Return the (x, y) coordinate for the center point of the cell that contains the specified text.  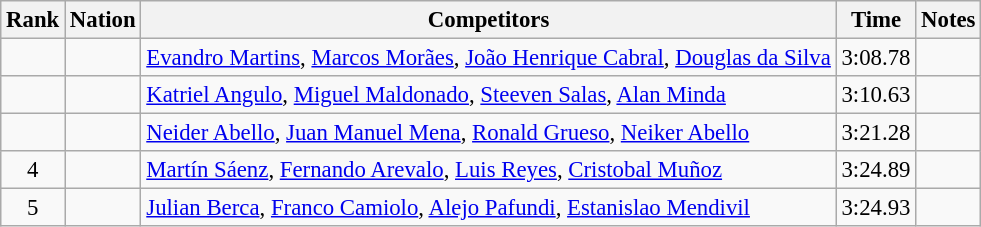
Martín Sáenz, Fernando Arevalo, Luis Reyes, Cristobal Muñoz (488, 170)
3:08.78 (876, 58)
3:24.89 (876, 170)
Julian Berca, Franco Camiolo, Alejo Pafundi, Estanislao Mendivil (488, 208)
4 (33, 170)
Time (876, 20)
Katriel Angulo, Miguel Maldonado, Steeven Salas, Alan Minda (488, 95)
Rank (33, 20)
Neider Abello, Juan Manuel Mena, Ronald Grueso, Neiker Abello (488, 133)
Notes (948, 20)
3:21.28 (876, 133)
3:10.63 (876, 95)
Evandro Martins, Marcos Morães, João Henrique Cabral, Douglas da Silva (488, 58)
5 (33, 208)
3:24.93 (876, 208)
Nation (103, 20)
Competitors (488, 20)
